Determine the [X, Y] coordinate at the center of the cell enclosing the given text.  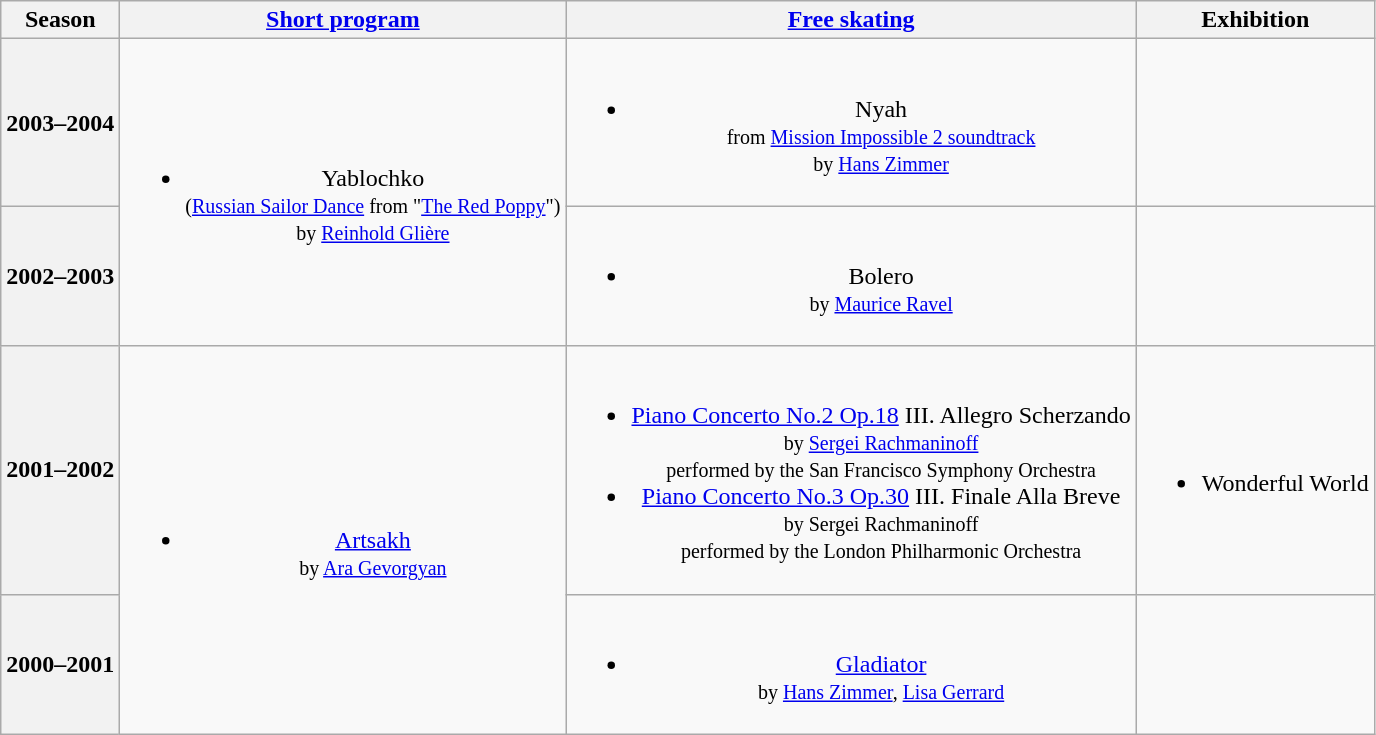
2001–2002 [60, 470]
Free skating [851, 20]
Wonderful World [1255, 470]
2003–2004 [60, 122]
Gladiator by Hans Zimmer, Lisa Gerrard [851, 664]
Short program [343, 20]
2000–2001 [60, 664]
Exhibition [1255, 20]
Artsakh by Ara Gevorgyan [343, 540]
Nyah from Mission Impossible 2 soundtrack by Hans Zimmer [851, 122]
Season [60, 20]
Bolero by Maurice Ravel [851, 276]
Yablochko (Russian Sailor Dance from "The Red Poppy") by Reinhold Glière [343, 192]
2002–2003 [60, 276]
